From the cell containing the given text, extract its center point as (X, Y) coordinate. 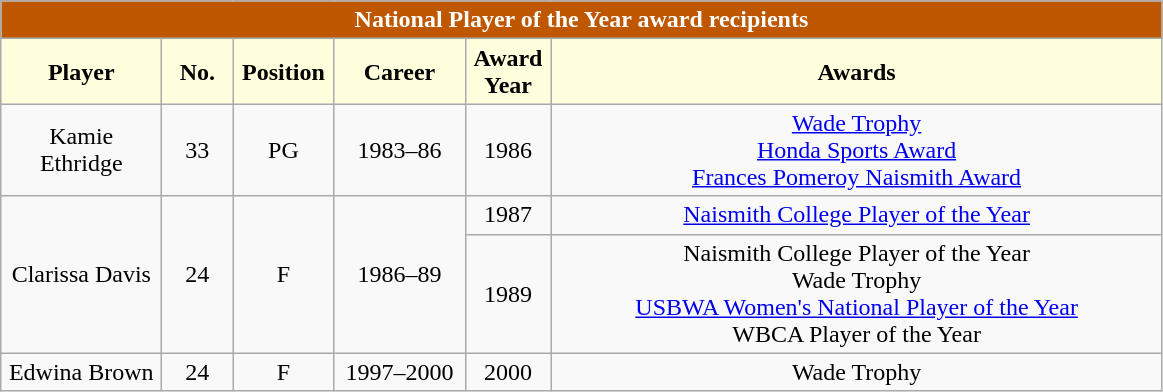
Kamie Ethridge (82, 150)
1983–86 (400, 150)
PG (284, 150)
Naismith College Player of the YearWade TrophyUSBWA Women's National Player of the YearWBCA Player of the Year (856, 294)
Award Year (508, 72)
33 (198, 150)
1989 (508, 294)
Career (400, 72)
1987 (508, 215)
Naismith College Player of the Year (856, 215)
Player (82, 72)
Clarissa Davis (82, 274)
National Player of the Year award recipients (582, 20)
1997–2000 (400, 372)
Awards (856, 72)
Wade Trophy (856, 372)
Wade TrophyHonda Sports AwardFrances Pomeroy Naismith Award (856, 150)
No. (198, 72)
Edwina Brown (82, 372)
2000 (508, 372)
1986–89 (400, 274)
Position (284, 72)
1986 (508, 150)
